Find where the given text appears and provide that cell's center as (x, y) coordinate. 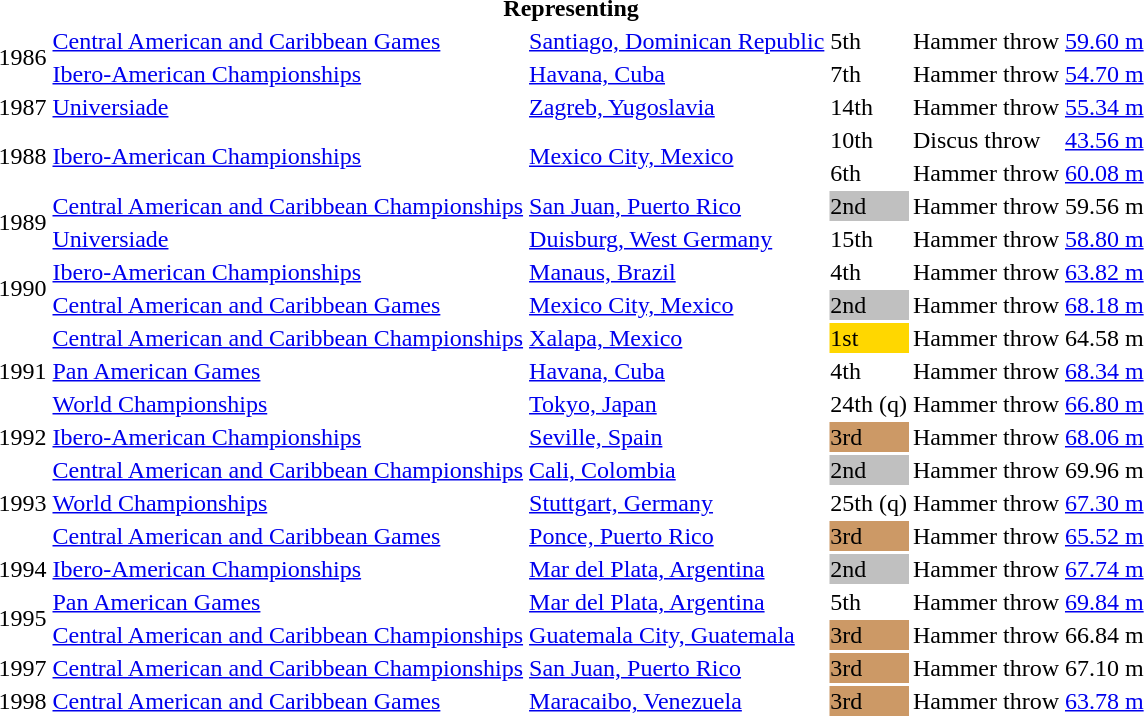
Cali, Colombia (677, 470)
6th (869, 173)
7th (869, 74)
14th (869, 107)
Stuttgart, Germany (677, 503)
Discus throw (986, 140)
25th (q) (869, 503)
Manaus, Brazil (677, 272)
Maracaibo, Venezuela (677, 701)
Santiago, Dominican Republic (677, 41)
Duisburg, West Germany (677, 239)
1st (869, 338)
Guatemala City, Guatemala (677, 635)
10th (869, 140)
24th (q) (869, 404)
15th (869, 239)
Tokyo, Japan (677, 404)
Ponce, Puerto Rico (677, 536)
Zagreb, Yugoslavia (677, 107)
Xalapa, Mexico (677, 338)
Seville, Spain (677, 437)
